Search for the cell housing the specified text and yield its (X, Y) center coordinate. 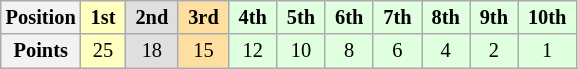
2nd (152, 17)
6th (349, 17)
4th (253, 17)
12 (253, 51)
2 (494, 51)
9th (494, 17)
10th (547, 17)
25 (104, 51)
4 (446, 51)
3rd (203, 17)
8 (349, 51)
7th (397, 17)
6 (397, 51)
15 (203, 51)
5th (301, 17)
1 (547, 51)
Points (41, 51)
18 (152, 51)
Position (41, 17)
1st (104, 17)
8th (446, 17)
10 (301, 51)
